Detect which cell encompasses the target text, then output its [X, Y] center coordinate. 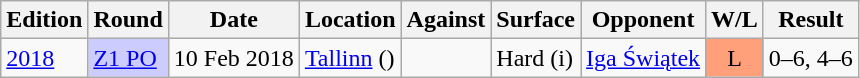
Result [810, 20]
Date [234, 20]
Round [128, 20]
Surface [536, 20]
2018 [44, 58]
0–6, 4–6 [810, 58]
L [735, 58]
Iga Świątek [644, 58]
Location [350, 20]
Tallinn () [350, 58]
10 Feb 2018 [234, 58]
Opponent [644, 20]
W/L [735, 20]
Hard (i) [536, 58]
Edition [44, 20]
Against [446, 20]
Z1 PO [128, 58]
